Output the (x, y) coordinate of the center of the cell containing the given text.  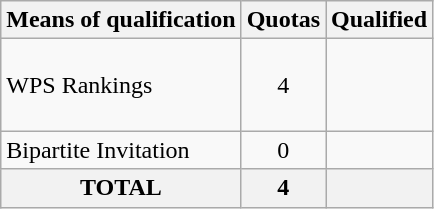
Quotas (283, 20)
Means of qualification (121, 20)
0 (283, 150)
WPS Rankings (121, 85)
TOTAL (121, 188)
Bipartite Invitation (121, 150)
Qualified (380, 20)
